Detect which cell encompasses the target text, then output its (X, Y) center coordinate. 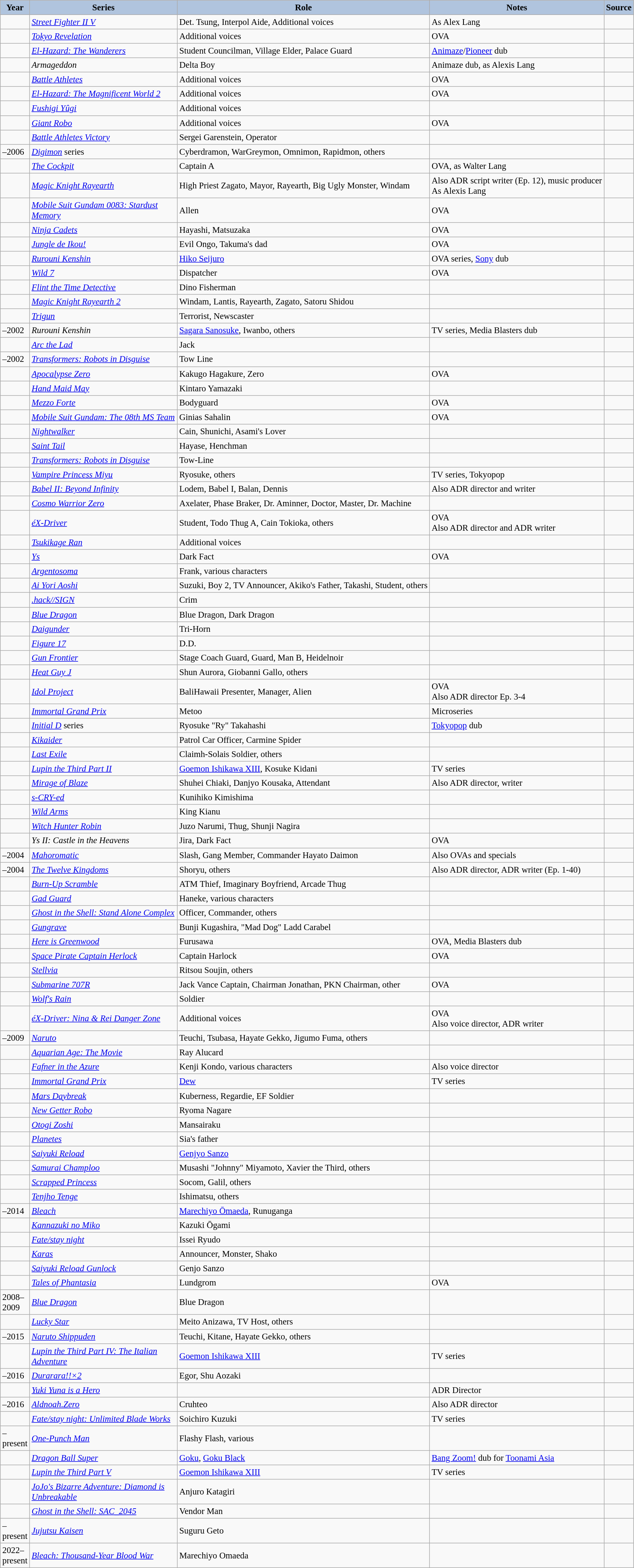
Flint the Time Detective (103, 288)
Frank, various characters (303, 571)
Argentosoma (103, 571)
JoJo's Bizarre Adventure: Diamond is Unbreakable (103, 1492)
Also voice director (516, 1067)
Wild 7 (103, 273)
Crim (303, 600)
Tokyo Revelation (103, 36)
Sergei Garenstein, Operator (303, 137)
Magic Knight Rayearth (103, 185)
Genjyo Sanzo (303, 1153)
Witch Hunter Robin (103, 826)
Cosmo Warrior Zero (103, 504)
Mansairaku (303, 1125)
Bleach: Thousand-Year Blood War (103, 1555)
Babel II: Beyond Infinity (103, 489)
Egor, Shu Aozaki (303, 1375)
Battle Athletes Victory (103, 137)
ATM Thief, Imaginary Boyfriend, Arcade Thug (303, 884)
Ninja Cadets (103, 230)
High Priest Zagato, Mayor, Rayearth, Big Ugly Monster, Windam (303, 185)
Fafner in the Azure (103, 1067)
Student, Todo Thug A, Cain Tokioka, others (303, 523)
Submarine 707R (103, 985)
Delta Boy (303, 65)
Kunihiko Kimishima (303, 798)
Haneke, various characters (303, 898)
Lucky Star (103, 1322)
OVAAlso ADR director Ep. 3-4 (516, 692)
Lodem, Babel I, Balan, Dennis (303, 489)
Lupin the Third Part II (103, 769)
Vendor Man (303, 1511)
Metoo (303, 711)
2022–present (15, 1555)
Student Councilman, Village Elder, Palace Guard (303, 51)
s-CRY-ed (103, 798)
Scrapped Princess (103, 1182)
Battle Athletes (103, 80)
Ghost in the Shell: SAC_2045 (103, 1511)
Jira, Dark Fact (303, 841)
Meito Anizawa, TV Host, others (303, 1322)
Animaze dub, as Alexis Lang (516, 65)
Evil Ongo, Takuma's dad (303, 244)
Furusawa (303, 942)
Mobile Suit Gundam 0083: Stardust Memory (103, 211)
Wild Arms (103, 812)
Apocalypse Zero (103, 374)
Ishimatsu, others (303, 1197)
Dragon Ball Super (103, 1458)
Lundgrom (303, 1283)
Kannazuki no Miko (103, 1225)
Claimh-Solais Soldier, others (303, 754)
BaliHawaii Presenter, Manager, Alien (303, 692)
Gun Frontier (103, 657)
Street Fighter II V (103, 22)
Captain Harlock (303, 956)
Hayase, Henchman (303, 446)
Naruto Shippuden (103, 1336)
Heat Guy J (103, 672)
El-Hazard: The Magnificent World 2 (103, 94)
Genjo Sanzo (303, 1269)
Musashi "Johnny" Miyamoto, Xavier the Third, others (303, 1168)
Tow Line (303, 360)
Aldnoah.Zero (103, 1404)
Axelater, Phase Braker, Dr. Aminner, Doctor, Master, Dr. Machine (303, 504)
Mahoromatic (103, 855)
El-Hazard: The Wanderers (103, 51)
Fushigi Yûgi (103, 108)
Ryoma Nagare (303, 1110)
OVA series, Sony dub (516, 258)
New Getter Robo (103, 1110)
.hack//SIGN (103, 600)
Samurai Champloo (103, 1168)
Durarara!!×2 (103, 1375)
Issei Ryudo (303, 1240)
Ginias Sahalin (303, 417)
Space Pirate Captain Herlock (103, 956)
Flashy Flash, various (303, 1438)
Tsukikage Ran (103, 543)
Terrorist, Newscaster (303, 316)
As Alex Lang (516, 22)
Mobile Suit Gundam: The 08th MS Team (103, 417)
Also ADR director, writer (516, 783)
Det. Tsung, Interpol Aide, Additional voices (303, 22)
Also ADR script writer (Ep. 12), music producerAs Alexis Lang (516, 185)
Allen (303, 211)
Kenji Kondo, various characters (303, 1067)
Initial D series (103, 726)
OVA, as Walter Lang (516, 166)
Lupin the Third Part V (103, 1472)
Bang Zoom! dub for Toonami Asia (516, 1458)
Fate/stay night: Unlimited Blade Works (103, 1419)
One-Punch Man (103, 1438)
Ai Yori Aoshi (103, 585)
Tow-Line (303, 460)
Animaze/Pioneer dub (516, 51)
Marechiyo Omaeda (303, 1555)
Tokyopop dub (516, 726)
Cain, Shunichi, Asami's Lover (303, 432)
Yuki Yuna is a Hero (103, 1390)
–2014 (15, 1211)
Bunji Kugashira, "Mad Dog" Ladd Carabel (303, 927)
Tri-Horn (303, 629)
Bleach (103, 1211)
Jack (303, 345)
Ys (103, 557)
Trigun (103, 316)
OVAAlso ADR director and ADR writer (516, 523)
Saiyuki Reload Gunlock (103, 1269)
Goku, Goku Black (303, 1458)
Kakugo Hagakure, Zero (303, 374)
Suzuki, Boy 2, TV Announcer, Akiko's Father, Takashi, Student, others (303, 585)
Stellvia (103, 970)
Daigunder (103, 629)
Ray Alucard (303, 1053)
Digimon series (103, 152)
The Twelve Kingdoms (103, 870)
Gad Guard (103, 898)
Ritsou Soujin, others (303, 970)
Jujutsu Kaisen (103, 1531)
Hayashi, Matsuzaka (303, 230)
King Kianu (303, 812)
Arc the Lad (103, 345)
Notes (516, 8)
Source (619, 8)
Dew (303, 1081)
Figure 17 (103, 643)
2008–2009 (15, 1303)
Kikaider (103, 740)
Tales of Phantasia (103, 1283)
Naruto (103, 1038)
Also OVAs and specials (516, 855)
Soldier (303, 999)
Suguru Geto (303, 1531)
Patrol Car Officer, Carmine Spider (303, 740)
Shun Aurora, Giobanni Gallo, others (303, 672)
Saint Tail (103, 446)
Jungle de Ikou! (103, 244)
Gungrave (103, 927)
–2009 (15, 1038)
Mars Daybreak (103, 1096)
Shuhei Chiaki, Danjyo Kousaka, Attendant (303, 783)
Dino Fisherman (303, 288)
Captain A (303, 166)
Microseries (516, 711)
Officer, Commander, others (303, 913)
Magic Knight Rayearth 2 (103, 302)
Anjuro Katagiri (303, 1492)
Hand Maid May (103, 388)
Soichiro Kuzuki (303, 1419)
Wolf's Rain (103, 999)
Announcer, Monster, Shako (303, 1254)
Goemon Ishikawa XIII, Kosuke Kidani (303, 769)
Lupin the Third Part IV: The Italian Adventure (103, 1356)
Shoryu, others (303, 870)
Idol Project (103, 692)
Socom, Galil, others (303, 1182)
Vampire Princess Miyu (103, 474)
Kuberness, Regardie, EF Soldier (303, 1096)
Slash, Gang Member, Commander Hayato Daimon (303, 855)
Mezzo Forte (103, 402)
Blue Dragon, Dark Dragon (303, 615)
Jack Vance Captain, Chairman Jonathan, PKN Chairman, other (303, 985)
Bodyguard (303, 402)
Fate/stay night (103, 1240)
Cyberdramon, WarGreymon, Omnimon, Rapidmon, others (303, 152)
Armageddon (103, 65)
Windam, Lantis, Rayearth, Zagato, Satoru Shidou (303, 302)
–2015 (15, 1336)
Hiko Seijuro (303, 258)
éX-Driver: Nina & Rei Danger Zone (103, 1019)
Ryosuke "Ry" Takahashi (303, 726)
Also ADR director, ADR writer (Ep. 1-40) (516, 870)
Stage Coach Guard, Guard, Man B, Heidelnoir (303, 657)
Karas (103, 1254)
TV series, Tokyopop (516, 474)
Series (103, 8)
Ghost in the Shell: Stand Alone Complex (103, 913)
Cruhteo (303, 1404)
éX-Driver (103, 523)
Planetes (103, 1139)
Teuchi, Tsubasa, Hayate Gekko, Jigumo Fuma, others (303, 1038)
Also ADR director (516, 1404)
Marechiyo Ōmaeda, Runuganga (303, 1211)
Year (15, 8)
OVAAlso voice director, ADR writer (516, 1019)
The Cockpit (103, 166)
OVA, Media Blasters dub (516, 942)
D.D. (303, 643)
Ryosuke, others (303, 474)
Kintaro Yamazaki (303, 388)
ADR Director (516, 1390)
Dispatcher (303, 273)
Ys II: Castle in the Heavens (103, 841)
Tenjho Tenge (103, 1197)
Otogi Zoshi (103, 1125)
Nightwalker (103, 432)
Juzo Narumi, Thug, Shunji Nagira (303, 826)
Also ADR director and writer (516, 489)
Saiyuki Reload (103, 1153)
Dark Fact (303, 557)
Mirage of Blaze (103, 783)
TV series, Media Blasters dub (516, 330)
Teuchi, Kitane, Hayate Gekko, others (303, 1336)
Kazuki Ōgami (303, 1225)
Last Exile (103, 754)
–2006 (15, 152)
Sagara Sanosuke, Iwanbo, others (303, 330)
Here is Greenwood (103, 942)
Aquarian Age: The Movie (103, 1053)
Burn-Up Scramble (103, 884)
Giant Robo (103, 123)
Sia's father (303, 1139)
Role (303, 8)
